Capture the cell that displays the provided text and extract its [x, y] central coordinate. 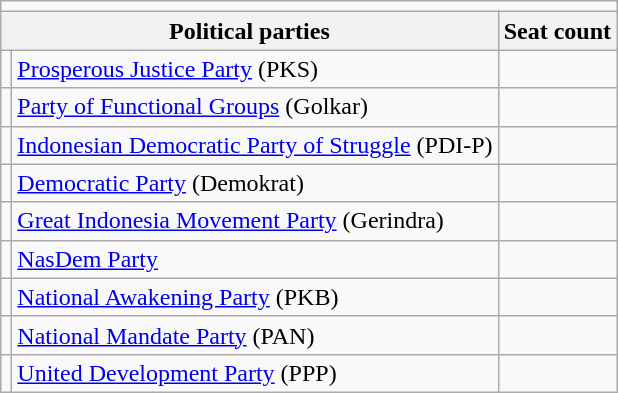
Seat count [557, 31]
NasDem Party [255, 259]
Political parties [250, 31]
Indonesian Democratic Party of Struggle (PDI-P) [255, 145]
Democratic Party (Demokrat) [255, 183]
Prosperous Justice Party (PKS) [255, 69]
National Awakening Party (PKB) [255, 297]
National Mandate Party (PAN) [255, 335]
United Development Party (PPP) [255, 373]
Party of Functional Groups (Golkar) [255, 107]
Great Indonesia Movement Party (Gerindra) [255, 221]
